Pinpoint the cell where the given text exists, returning its [x, y] midpoint coordinate. 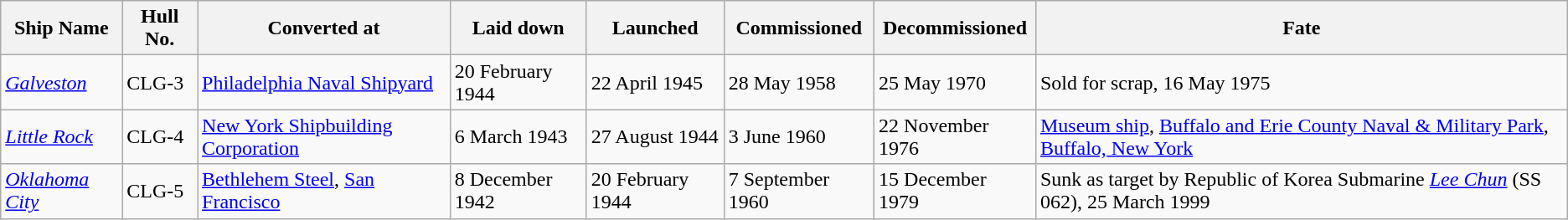
Little Rock [62, 137]
CLG-4 [160, 137]
Launched [655, 28]
6 March 1943 [518, 137]
Galveston [62, 82]
Fate [1302, 28]
CLG-3 [160, 82]
27 August 1944 [655, 137]
Oklahoma City [62, 191]
CLG-5 [160, 191]
22 April 1945 [655, 82]
Sold for scrap, 16 May 1975 [1302, 82]
3 June 1960 [799, 137]
Bethlehem Steel, San Francisco [324, 191]
Hull No. [160, 28]
Philadelphia Naval Shipyard [324, 82]
7 September 1960 [799, 191]
Ship Name [62, 28]
15 December 1979 [955, 191]
28 May 1958 [799, 82]
22 November 1976 [955, 137]
Decommissioned [955, 28]
Sunk as target by Republic of Korea Submarine Lee Chun (SS 062), 25 March 1999 [1302, 191]
Laid down [518, 28]
8 December 1942 [518, 191]
Museum ship, Buffalo and Erie County Naval & Military Park, Buffalo, New York [1302, 137]
New York Shipbuilding Corporation [324, 137]
Commissioned [799, 28]
25 May 1970 [955, 82]
Converted at [324, 28]
